Detect which cell encompasses the target text, then output its [x, y] center coordinate. 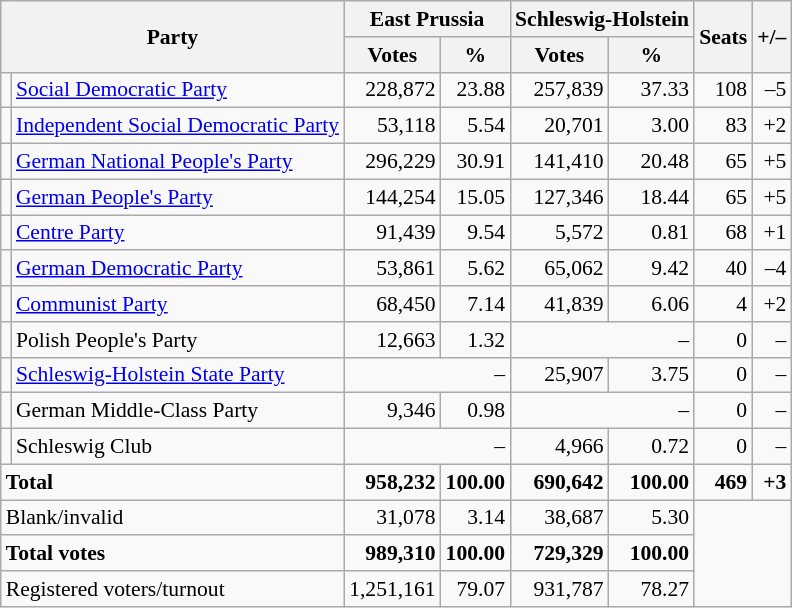
78.27 [652, 589]
38,687 [560, 518]
9.54 [476, 233]
Total [172, 482]
Total votes [172, 554]
6.06 [652, 304]
Schleswig-Holstein State Party [178, 375]
144,254 [392, 197]
91,439 [392, 233]
German Middle-Class Party [178, 411]
257,839 [560, 90]
0.98 [476, 411]
Blank/invalid [172, 518]
4 [723, 304]
31,078 [392, 518]
5.30 [652, 518]
20,701 [560, 126]
1,251,161 [392, 589]
20.48 [652, 162]
65,062 [560, 269]
+1 [772, 233]
German People's Party [178, 197]
989,310 [392, 554]
83 [723, 126]
18.44 [652, 197]
53,118 [392, 126]
469 [723, 482]
Independent Social Democratic Party [178, 126]
68,450 [392, 304]
23.88 [476, 90]
1.32 [476, 340]
Seats [723, 36]
Polish People's Party [178, 340]
5.62 [476, 269]
Party [172, 36]
+/– [772, 36]
296,229 [392, 162]
3.00 [652, 126]
12,663 [392, 340]
4,966 [560, 447]
East Prussia [427, 19]
Registered voters/turnout [172, 589]
3.75 [652, 375]
5.54 [476, 126]
Schleswig-Holstein [602, 19]
Schleswig Club [178, 447]
+3 [772, 482]
53,861 [392, 269]
931,787 [560, 589]
German National People's Party [178, 162]
German Democratic Party [178, 269]
3.14 [476, 518]
9,346 [392, 411]
729,329 [560, 554]
Communist Party [178, 304]
5,572 [560, 233]
108 [723, 90]
68 [723, 233]
127,346 [560, 197]
7.14 [476, 304]
41,839 [560, 304]
9.42 [652, 269]
30.91 [476, 162]
25,907 [560, 375]
228,872 [392, 90]
37.33 [652, 90]
Centre Party [178, 233]
690,642 [560, 482]
15.05 [476, 197]
0.81 [652, 233]
40 [723, 269]
958,232 [392, 482]
–4 [772, 269]
0.72 [652, 447]
141,410 [560, 162]
79.07 [476, 589]
Social Democratic Party [178, 90]
–5 [772, 90]
